Locate the cell with the specified text and output its [X, Y] center coordinate. 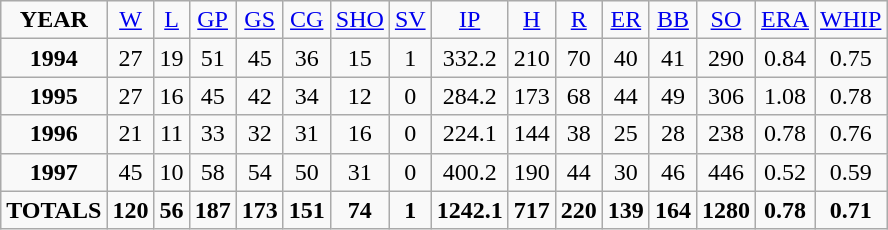
306 [726, 96]
L [172, 20]
68 [578, 96]
GS [260, 20]
0.59 [851, 172]
SHO [360, 20]
56 [172, 210]
144 [532, 134]
164 [672, 210]
IP [470, 20]
0.84 [784, 58]
0.71 [851, 210]
210 [532, 58]
74 [360, 210]
400.2 [470, 172]
19 [172, 58]
224.1 [470, 134]
58 [212, 172]
BB [672, 20]
12 [360, 96]
151 [306, 210]
220 [578, 210]
SV [410, 20]
W [130, 20]
187 [212, 210]
0.76 [851, 134]
33 [212, 134]
WHIP [851, 20]
R [578, 20]
10 [172, 172]
1.08 [784, 96]
CG [306, 20]
0.52 [784, 172]
ER [626, 20]
1994 [54, 58]
0.75 [851, 58]
290 [726, 58]
1997 [54, 172]
1242.1 [470, 210]
SO [726, 20]
238 [726, 134]
21 [130, 134]
41 [672, 58]
28 [672, 134]
H [532, 20]
38 [578, 134]
54 [260, 172]
TOTALS [54, 210]
1995 [54, 96]
40 [626, 58]
190 [532, 172]
1996 [54, 134]
GP [212, 20]
284.2 [470, 96]
25 [626, 134]
11 [172, 134]
70 [578, 58]
49 [672, 96]
34 [306, 96]
50 [306, 172]
ERA [784, 20]
446 [726, 172]
15 [360, 58]
32 [260, 134]
332.2 [470, 58]
YEAR [54, 20]
139 [626, 210]
120 [130, 210]
30 [626, 172]
717 [532, 210]
51 [212, 58]
42 [260, 96]
46 [672, 172]
1280 [726, 210]
36 [306, 58]
